Scan for the cell matching the given text and deliver its [X, Y] coordinate at center. 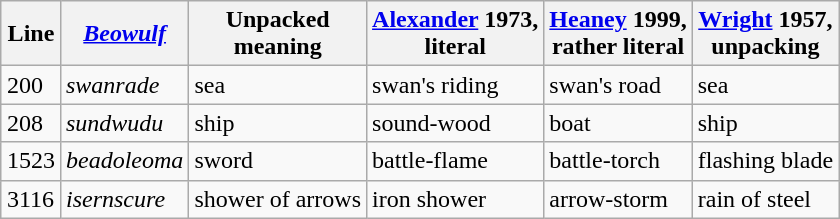
boat [618, 123]
shower of arrows [278, 199]
sundwudu [124, 123]
battle-torch [618, 161]
swan's riding [456, 85]
swan's road [618, 85]
isernscure [124, 199]
Unpackedmeaning [278, 34]
flashing blade [765, 161]
Wright 1957, unpacking [765, 34]
iron shower [456, 199]
Alexander 1973,literal [456, 34]
208 [30, 123]
Beowulf [124, 34]
sword [278, 161]
swanrade [124, 85]
beadoleoma [124, 161]
Heaney 1999,rather literal [618, 34]
rain of steel [765, 199]
arrow-storm [618, 199]
1523 [30, 161]
Line [30, 34]
battle-flame [456, 161]
3116 [30, 199]
200 [30, 85]
sound-wood [456, 123]
